Scan for the cell matching the given text and deliver its (X, Y) coordinate at center. 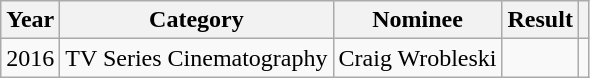
Craig Wrobleski (418, 58)
2016 (30, 58)
TV Series Cinematography (196, 58)
Nominee (418, 20)
Category (196, 20)
Result (540, 20)
Year (30, 20)
